Scan for the cell matching the given text and deliver its [X, Y] coordinate at center. 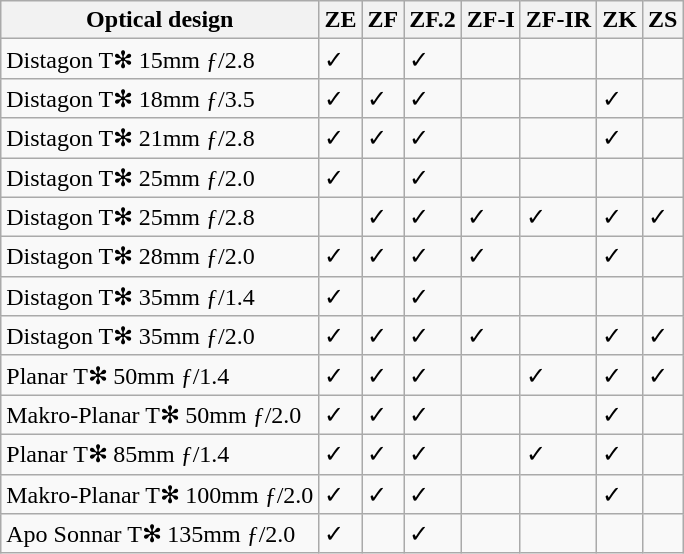
Distagon T✻ 35mm ƒ/2.0 [160, 336]
Distagon T✻ 28mm ƒ/2.0 [160, 257]
ZE [340, 20]
ZK [620, 20]
ZF.2 [433, 20]
ZF [383, 20]
ZF-I [490, 20]
Planar T✻ 85mm ƒ/1.4 [160, 454]
Distagon T✻ 25mm ƒ/2.0 [160, 178]
Distagon T✻ 35mm ƒ/1.4 [160, 296]
ZF-IR [558, 20]
Distagon T✻ 25mm ƒ/2.8 [160, 217]
Distagon T✻ 18mm ƒ/3.5 [160, 98]
Makro-Planar T✻ 50mm ƒ/2.0 [160, 415]
Distagon T✻ 15mm ƒ/2.8 [160, 59]
Apo Sonnar T✻ 135mm ƒ/2.0 [160, 534]
Makro-Planar T✻ 100mm ƒ/2.0 [160, 494]
Distagon T✻ 21mm ƒ/2.8 [160, 138]
Optical design [160, 20]
Planar T✻ 50mm ƒ/1.4 [160, 375]
ZS [662, 20]
